Pinpoint the cell where the given text exists, returning its (x, y) midpoint coordinate. 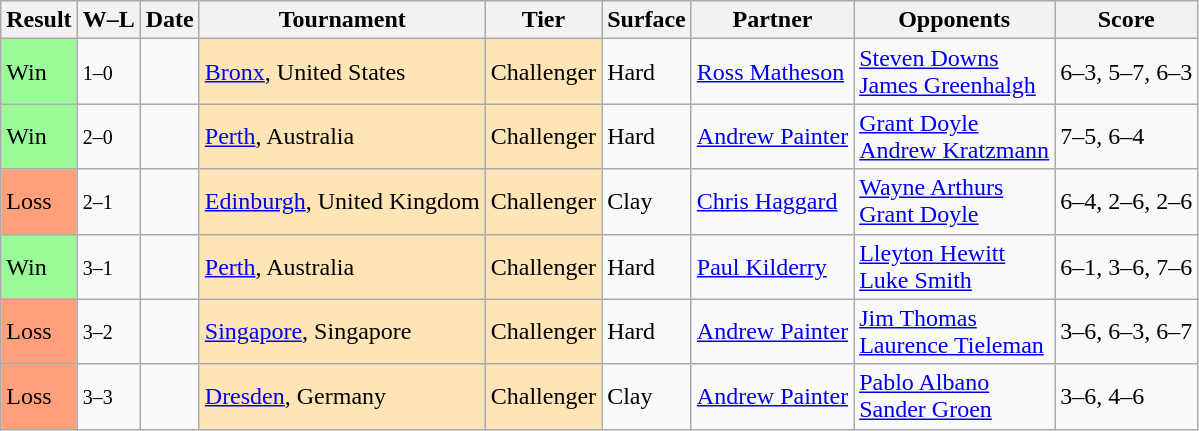
2–0 (108, 136)
Pablo Albano Sander Groen (954, 396)
6–4, 2–6, 2–6 (1126, 202)
Steven Downs James Greenhalgh (954, 72)
6–3, 5–7, 6–3 (1126, 72)
Lleyton Hewitt Luke Smith (954, 266)
Chris Haggard (772, 202)
Paul Kilderry (772, 266)
7–5, 6–4 (1126, 136)
1–0 (108, 72)
Bronx, United States (342, 72)
3–3 (108, 396)
Result (39, 20)
Dresden, Germany (342, 396)
Wayne Arthurs Grant Doyle (954, 202)
Jim Thomas Laurence Tieleman (954, 332)
Ross Matheson (772, 72)
3–6, 4–6 (1126, 396)
W–L (108, 20)
3–2 (108, 332)
3–6, 6–3, 6–7 (1126, 332)
Opponents (954, 20)
Singapore, Singapore (342, 332)
Grant Doyle Andrew Kratzmann (954, 136)
Score (1126, 20)
Edinburgh, United Kingdom (342, 202)
Surface (647, 20)
Partner (772, 20)
Tier (543, 20)
3–1 (108, 266)
Date (170, 20)
2–1 (108, 202)
6–1, 3–6, 7–6 (1126, 266)
Tournament (342, 20)
